Scan for the cell matching the given text and deliver its [x, y] coordinate at center. 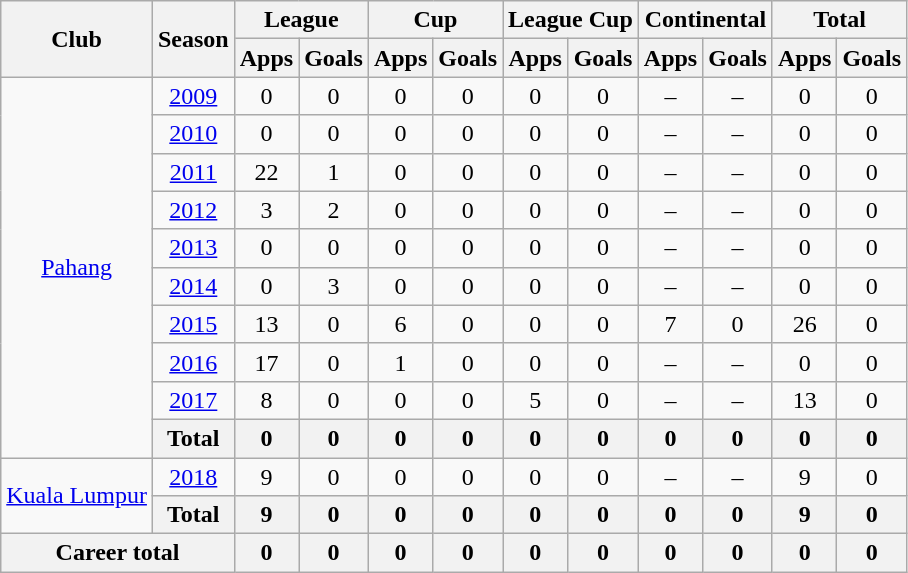
2017 [193, 400]
Cup [435, 20]
2 [334, 210]
2013 [193, 248]
League [301, 20]
Season [193, 39]
22 [266, 172]
2009 [193, 96]
Career total [118, 553]
5 [536, 400]
Pahang [77, 268]
8 [266, 400]
2011 [193, 172]
2015 [193, 324]
17 [266, 362]
2010 [193, 134]
7 [670, 324]
26 [804, 324]
2014 [193, 286]
Club [77, 39]
Continental [705, 20]
League Cup [571, 20]
2018 [193, 477]
Kuala Lumpur [77, 496]
2016 [193, 362]
6 [400, 324]
2012 [193, 210]
